Identify which cell holds the provided text, then report its (x, y) central coordinate. 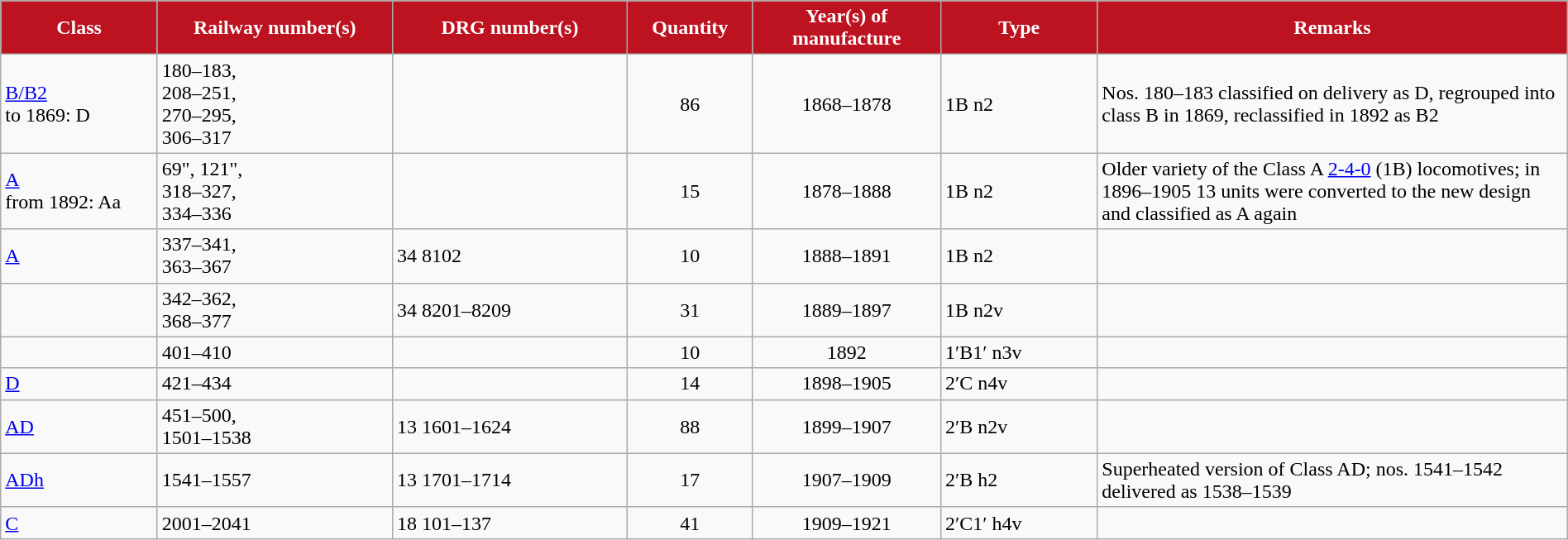
Superheated version of Class AD; nos. 1541–1542 delivered as 1538–1539 (1332, 480)
2001–2041 (275, 523)
Remarks (1332, 28)
451–500, 1501–1538 (275, 427)
1898–1905 (847, 384)
13 1601–1624 (509, 427)
DRG number(s) (509, 28)
34 8102 (509, 256)
2′B n2v (1019, 427)
1909–1921 (847, 523)
2′C1′ h4v (1019, 523)
1888–1891 (847, 256)
1868–1878 (847, 104)
41 (691, 523)
1878–1888 (847, 191)
337–341, 363–367 (275, 256)
Railway number(s) (275, 28)
1892 (847, 352)
C (79, 523)
86 (691, 104)
Older variety of the Class A 2-4-0 (1B) locomotives; in 1896–1905 13 units were converted to the new design and classified as A again (1332, 191)
1899–1907 (847, 427)
88 (691, 427)
34 8201–8209 (509, 309)
B/B2 to 1869: D (79, 104)
31 (691, 309)
Type (1019, 28)
13 1701–1714 (509, 480)
1889–1897 (847, 309)
401–410 (275, 352)
1′B1′ n3v (1019, 352)
180–183, 208–251, 270–295, 306–317 (275, 104)
Class (79, 28)
1907–1909 (847, 480)
A (79, 256)
AD (79, 427)
2′C n4v (1019, 384)
17 (691, 480)
421–434 (275, 384)
Year(s) of manufacture (847, 28)
A from 1892: Aa (79, 191)
1B n2v (1019, 309)
14 (691, 384)
69", 121", 318–327, 334–336 (275, 191)
1541–1557 (275, 480)
Quantity (691, 28)
D (79, 384)
15 (691, 191)
Nos. 180–183 classified on delivery as D, regrouped into class B in 1869, reclassified in 1892 as B2 (1332, 104)
342–362, 368–377 (275, 309)
2′B h2 (1019, 480)
ADh (79, 480)
18 101–137 (509, 523)
